Find where the given text appears and provide that cell's center as (x, y) coordinate. 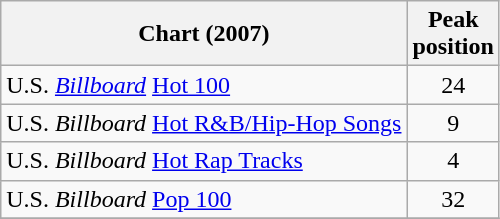
U.S. Billboard Hot 100 (204, 85)
32 (453, 199)
U.S. Billboard Pop 100 (204, 199)
U.S. Billboard Hot R&B/Hip-Hop Songs (204, 123)
Chart (2007) (204, 34)
Peakposition (453, 34)
24 (453, 85)
4 (453, 161)
9 (453, 123)
U.S. Billboard Hot Rap Tracks (204, 161)
